Identify which cell holds the provided text, then report its [X, Y] central coordinate. 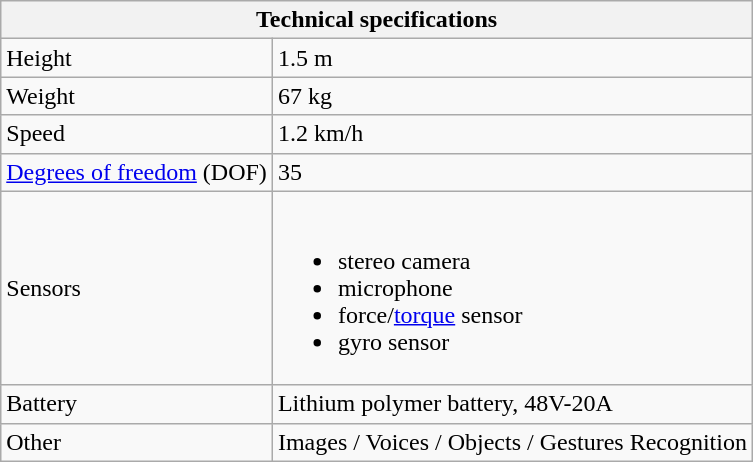
Speed [137, 134]
1.5 m [512, 58]
stereo cameramicrophoneforce/torque sensorgyro sensor [512, 288]
35 [512, 172]
Technical specifications [377, 20]
Other [137, 442]
Battery [137, 404]
Images / Voices / Objects / Gestures Recognition [512, 442]
Weight [137, 96]
67 kg [512, 96]
Height [137, 58]
Lithium polymer battery, 48V-20A [512, 404]
Degrees of freedom (DOF) [137, 172]
Sensors [137, 288]
1.2 km/h [512, 134]
